Output the [x, y] coordinate of the center of the cell containing the given text.  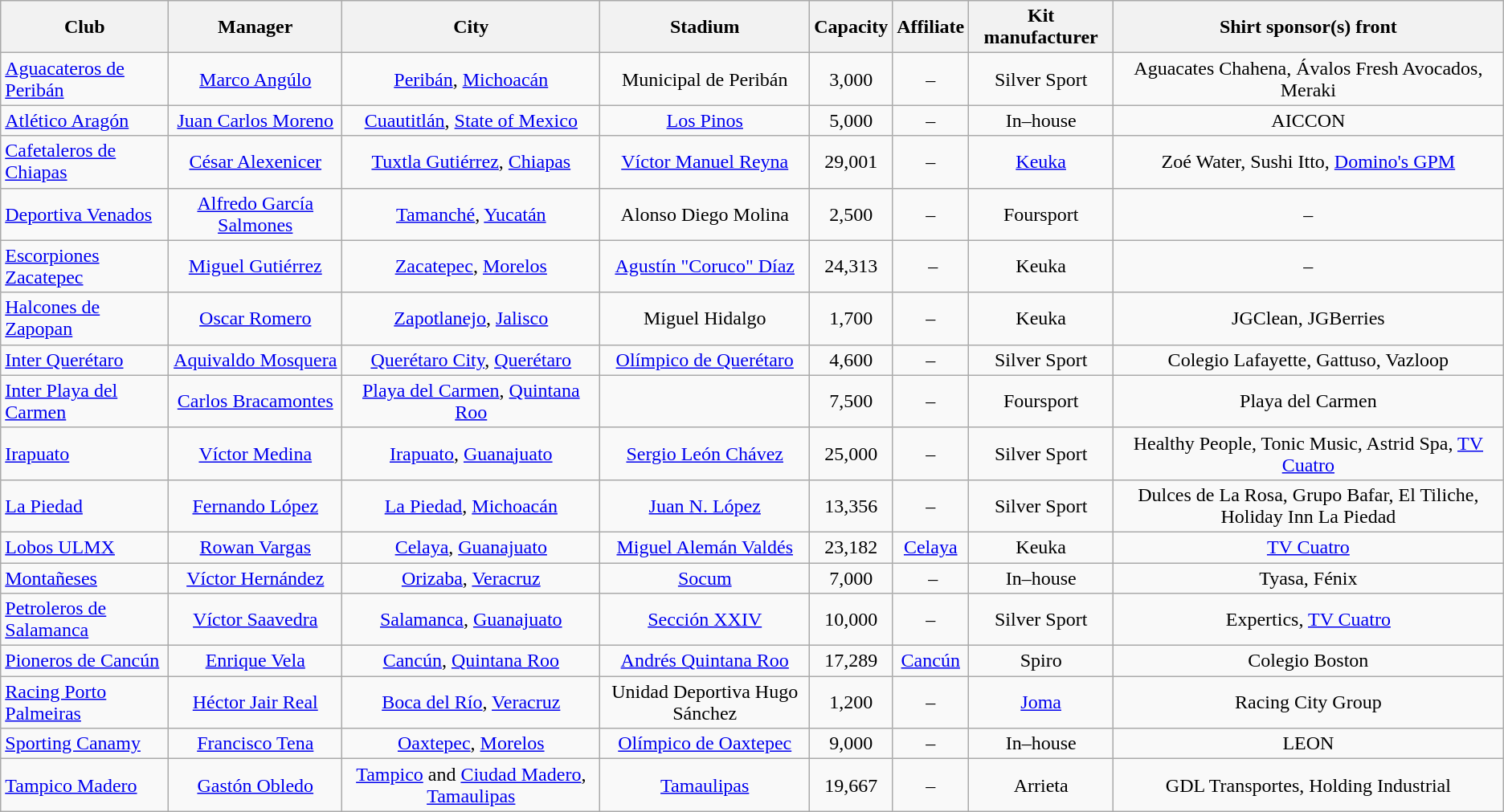
Juan N. López [705, 506]
GDL Transportes, Holding Industrial [1308, 785]
Kit manufacturer [1041, 27]
Colegio Boston [1308, 661]
Andrés Quintana Roo [705, 661]
Los Pinos [705, 120]
2,500 [852, 214]
La Piedad, Michoacán [471, 506]
LEON [1308, 744]
Rowan Vargas [255, 547]
Lobos ULMX [85, 547]
Héctor Jair Real [255, 702]
AICCON [1308, 120]
Carlos Bracamontes [255, 402]
Miguel Alemán Valdés [705, 547]
29,001 [852, 162]
Alonso Diego Molina [705, 214]
Juan Carlos Moreno [255, 120]
Unidad Deportiva Hugo Sánchez [705, 702]
Healthy People, Tonic Music, Astrid Spa, TV Cuatro [1308, 453]
JGClean, JGBerries [1308, 318]
Expertics, TV Cuatro [1308, 620]
Peribán, Michoacán [471, 79]
7,500 [852, 402]
Cancún [930, 661]
Víctor Manuel Reyna [705, 162]
Atlético Aragón [85, 120]
Irapuato, Guanajuato [471, 453]
Halcones de Zapopan [85, 318]
Petroleros de Salamanca [85, 620]
Playa del Carmen, Quintana Roo [471, 402]
Pioneros de Cancún [85, 661]
5,000 [852, 120]
19,667 [852, 785]
3,000 [852, 79]
Racing Porto Palmeiras [85, 702]
Manager [255, 27]
Enrique Vela [255, 661]
Escorpiones Zacatepec [85, 267]
Spiro [1041, 661]
Tamanché, Yucatán [471, 214]
Club [85, 27]
Aguacateros de Peribán [85, 79]
Inter Playa del Carmen [85, 402]
Zacatepec, Morelos [471, 267]
Tampico and Ciudad Madero, Tamaulipas [471, 785]
Shirt sponsor(s) front [1308, 27]
Inter Querétaro [85, 360]
7,000 [852, 577]
Miguel Hidalgo [705, 318]
Sergio León Chávez [705, 453]
Celaya, Guanajuato [471, 547]
Marco Angúlo [255, 79]
Sección XXIV [705, 620]
Zoé Water, Sushi Itto, Domino's GPM [1308, 162]
Boca del Río, Veracruz [471, 702]
Affiliate [930, 27]
4,600 [852, 360]
Deportiva Venados [85, 214]
Stadium [705, 27]
Socum [705, 577]
24,313 [852, 267]
Playa del Carmen [1308, 402]
Gastón Obledo [255, 785]
Racing City Group [1308, 702]
Municipal de Peribán [705, 79]
17,289 [852, 661]
Víctor Hernández [255, 577]
Capacity [852, 27]
Zapotlanejo, Jalisco [471, 318]
Cafetaleros de Chiapas [85, 162]
Francisco Tena [255, 744]
Orizaba, Veracruz [471, 577]
Olímpico de Querétaro [705, 360]
25,000 [852, 453]
Cancún, Quintana Roo [471, 661]
Dulces de La Rosa, Grupo Bafar, El Tiliche, Holiday Inn La Piedad [1308, 506]
Cuautitlán, State of Mexico [471, 120]
César Alexenicer [255, 162]
Oaxtepec, Morelos [471, 744]
Tamaulipas [705, 785]
Montañeses [85, 577]
Celaya [930, 547]
TV Cuatro [1308, 547]
Querétaro City, Querétaro [471, 360]
9,000 [852, 744]
Tampico Madero [85, 785]
Joma [1041, 702]
1,700 [852, 318]
1,200 [852, 702]
Tuxtla Gutiérrez, Chiapas [471, 162]
Alfredo García Salmones [255, 214]
Salamanca, Guanajuato [471, 620]
City [471, 27]
Arrieta [1041, 785]
Miguel Gutiérrez [255, 267]
La Piedad [85, 506]
Agustín "Coruco" Díaz [705, 267]
Colegio Lafayette, Gattuso, Vazloop [1308, 360]
Tyasa, Fénix [1308, 577]
23,182 [852, 547]
Irapuato [85, 453]
13,356 [852, 506]
Fernando López [255, 506]
Víctor Medina [255, 453]
Oscar Romero [255, 318]
Olímpico de Oaxtepec [705, 744]
Sporting Canamy [85, 744]
Víctor Saavedra [255, 620]
Aquivaldo Mosquera [255, 360]
Aguacates Chahena, Ávalos Fresh Avocados, Meraki [1308, 79]
10,000 [852, 620]
